For the text-containing cell, return its midpoint in [x, y] coordinate format. 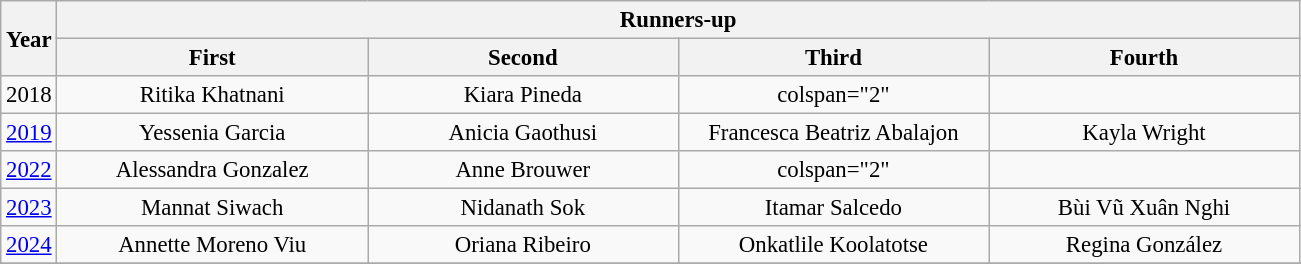
Second [524, 58]
Bùi Vũ Xuân Nghi [1144, 208]
Alessandra Gonzalez [212, 170]
Anicia Gaothusi [524, 133]
Onkatlile Koolatotse [834, 245]
First [212, 58]
Kayla Wright [1144, 133]
Oriana Ribeiro [524, 245]
Year [29, 38]
Ritika Khatnani [212, 95]
Third [834, 58]
Yessenia Garcia [212, 133]
2019 [29, 133]
Anne Brouwer [524, 170]
Regina González [1144, 245]
Itamar Salcedo [834, 208]
2022 [29, 170]
2023 [29, 208]
2018 [29, 95]
Annette Moreno Viu [212, 245]
2024 [29, 245]
Runners-up [678, 20]
Nidanath Sok [524, 208]
Francesca Beatriz Abalajon [834, 133]
Kiara Pineda [524, 95]
Mannat Siwach [212, 208]
Fourth [1144, 58]
